Extract the [X, Y] coordinate from the center of the cell holding the provided text.  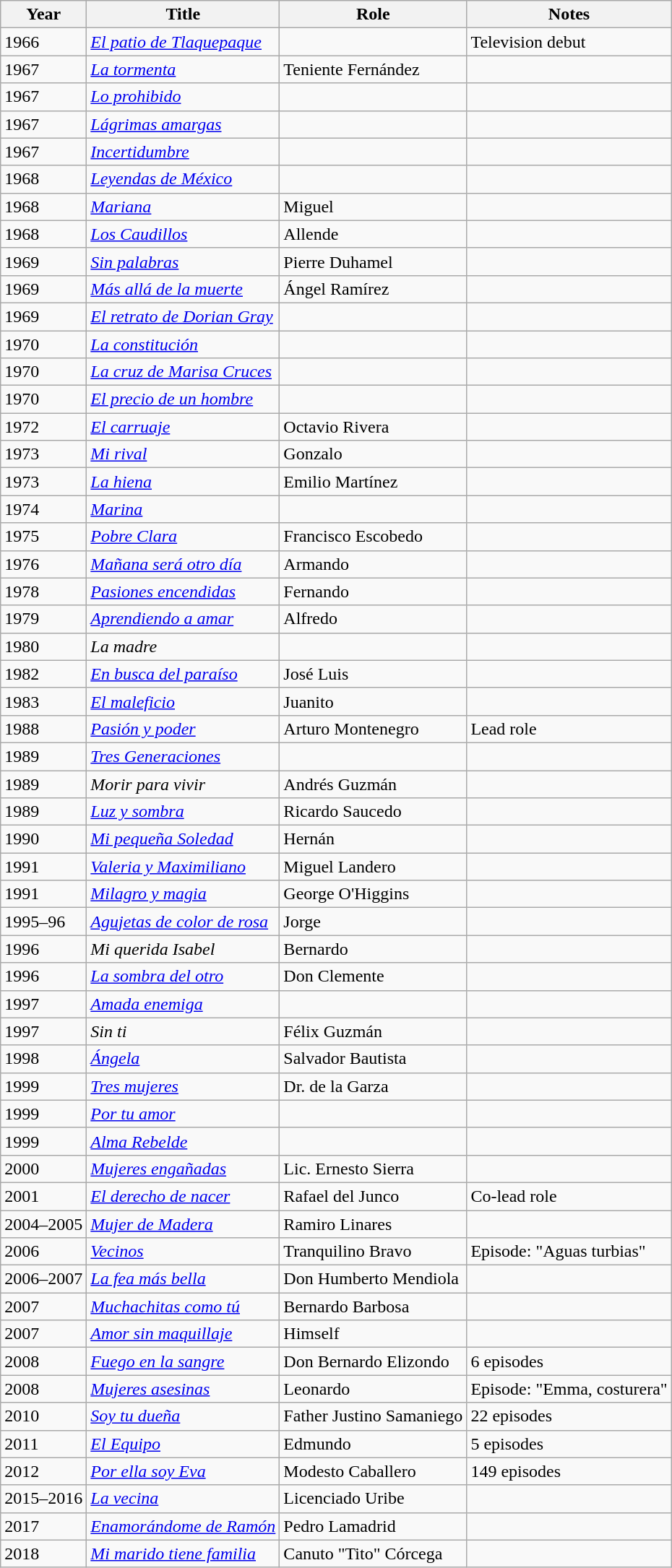
Ángela [184, 1059]
Lo prohibido [184, 97]
Amada enemiga [184, 1004]
Lágrimas amargas [184, 124]
La fea más bella [184, 1279]
1982 [43, 674]
El precio de un hombre [184, 399]
Lic. Ernesto Sierra [373, 1169]
Francisco Escobedo [373, 537]
El maleficio [184, 701]
Mi pequeña Soledad [184, 839]
Don Bernardo Elizondo [373, 1361]
Pobre Clara [184, 537]
Pedro Lamadrid [373, 1526]
Jorge [373, 922]
Notes [569, 14]
Co-lead role [569, 1196]
Salvador Bautista [373, 1059]
Incertidumbre [184, 152]
Leyendas de México [184, 179]
Role [373, 14]
Miguel Landero [373, 867]
El retrato de Dorian Gray [184, 316]
Luz y sombra [184, 812]
La madre [184, 646]
Gonzalo [373, 454]
Fuego en la sangre [184, 1361]
Tranquilino Bravo [373, 1252]
Milagro y magia [184, 894]
2017 [43, 1526]
Dr. de la Garza [373, 1086]
Bernardo [373, 949]
Mujeres engañadas [184, 1169]
1990 [43, 839]
Sin ti [184, 1031]
5 episodes [569, 1444]
Mi querida Isabel [184, 949]
José Luis [373, 674]
Más allá de la muerte [184, 289]
22 episodes [569, 1416]
1975 [43, 537]
Episode: "Emma, costurera" [569, 1389]
Mujeres asesinas [184, 1389]
Armando [373, 564]
1979 [43, 619]
Don Clemente [373, 976]
149 episodes [569, 1471]
1988 [43, 729]
2006 [43, 1252]
La cruz de Marisa Cruces [184, 372]
1978 [43, 592]
2004–2005 [43, 1224]
El carruaje [184, 427]
Los Caudillos [184, 234]
1976 [43, 564]
Alma Rebelde [184, 1141]
Marina [184, 509]
Félix Guzmán [373, 1031]
1995–96 [43, 922]
Alfredo [373, 619]
2018 [43, 1554]
Leonardo [373, 1389]
Pasiones encendidas [184, 592]
Tres mujeres [184, 1086]
Ricardo Saucedo [373, 812]
1966 [43, 42]
Year [43, 14]
Lead role [569, 729]
Pasión y poder [184, 729]
Teniente Fernández [373, 69]
Agujetas de color de rosa [184, 922]
George O'Higgins [373, 894]
Octavio Rivera [373, 427]
Fernando [373, 592]
1998 [43, 1059]
Father Justino Samaniego [373, 1416]
2006–2007 [43, 1279]
Juanito [373, 701]
El patio de Tlaquepaque [184, 42]
Arturo Montenegro [373, 729]
Miguel [373, 207]
2001 [43, 1196]
Sin palabras [184, 261]
La tormenta [184, 69]
Ángel Ramírez [373, 289]
Don Humberto Mendiola [373, 1279]
1974 [43, 509]
Rafael del Junco [373, 1196]
Title [184, 14]
2011 [43, 1444]
Mi rival [184, 454]
2012 [43, 1471]
El derecho de nacer [184, 1196]
Licenciado Uribe [373, 1499]
6 episodes [569, 1361]
2015–2016 [43, 1499]
La vecina [184, 1499]
Enamorándome de Ramón [184, 1526]
La constitución [184, 345]
Aprendiendo a amar [184, 619]
Bernardo Barbosa [373, 1307]
1983 [43, 701]
Por tu amor [184, 1114]
Canuto "Tito" Córcega [373, 1554]
Himself [373, 1334]
Mañana será otro día [184, 564]
2000 [43, 1169]
Emilio Martínez [373, 482]
Muchachitas como tú [184, 1307]
Mi marido tiene familia [184, 1554]
El Equipo [184, 1444]
Andrés Guzmán [373, 784]
Tres Generaciones [184, 756]
Por ella soy Eva [184, 1471]
Television debut [569, 42]
Soy tu dueña [184, 1416]
1972 [43, 427]
Allende [373, 234]
La sombra del otro [184, 976]
Pierre Duhamel [373, 261]
Mariana [184, 207]
En busca del paraíso [184, 674]
1980 [43, 646]
Amor sin maquillaje [184, 1334]
Vecinos [184, 1252]
Ramiro Linares [373, 1224]
Episode: "Aguas turbias" [569, 1252]
Edmundo [373, 1444]
Modesto Caballero [373, 1471]
2010 [43, 1416]
La hiena [184, 482]
Valeria y Maximiliano [184, 867]
Morir para vivir [184, 784]
Mujer de Madera [184, 1224]
Hernán [373, 839]
